Identify which cell holds the provided text, then report its (X, Y) central coordinate. 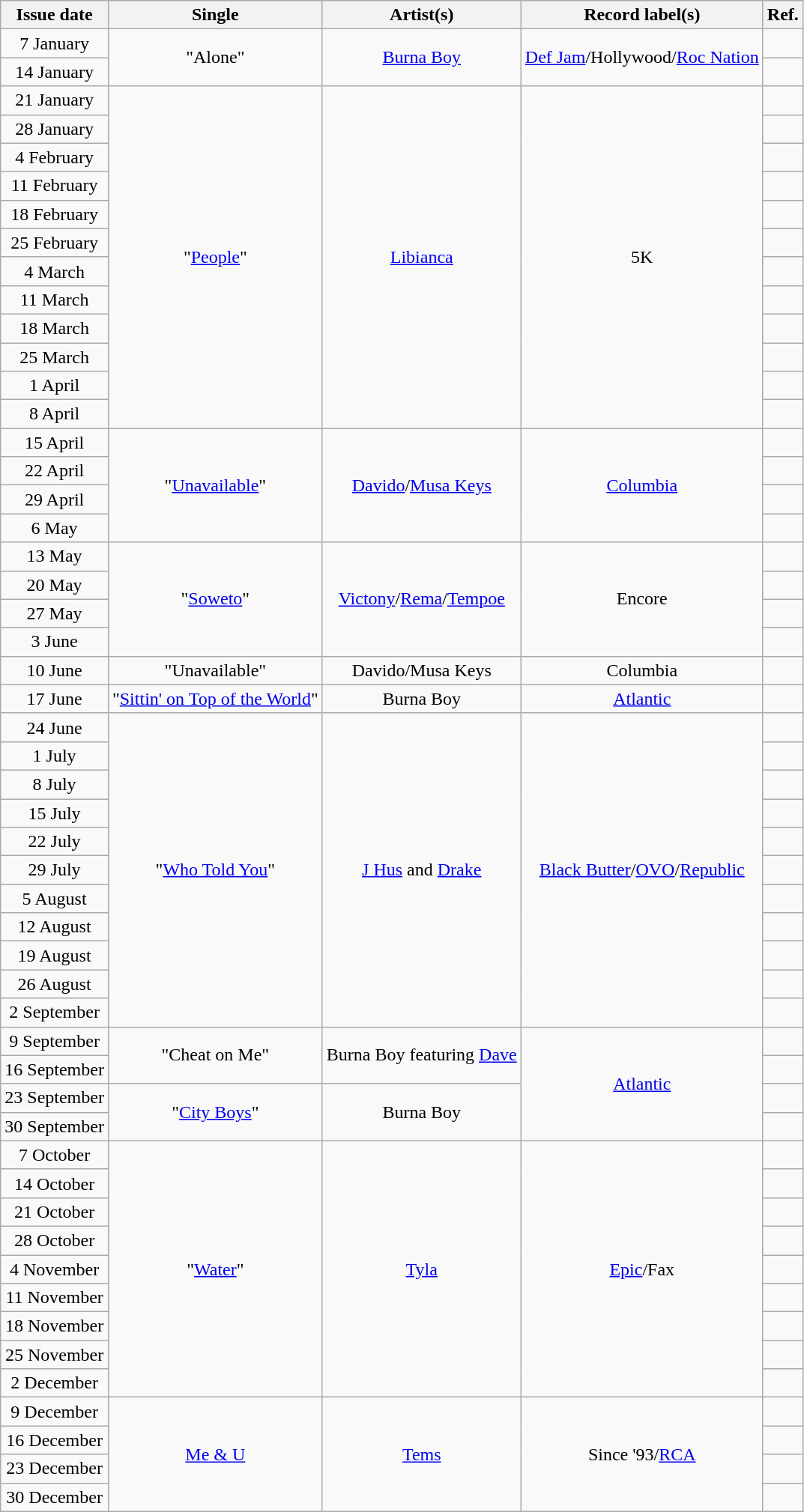
18 November (55, 1326)
29 July (55, 870)
14 January (55, 72)
24 June (55, 727)
27 May (55, 613)
30 December (55, 1497)
11 November (55, 1298)
Burna Boy featuring Dave (421, 1055)
Epic/Fax (641, 1269)
4 November (55, 1269)
Victony/Rema/Tempoe (421, 599)
29 April (55, 500)
16 September (55, 1069)
5 August (55, 899)
Issue date (55, 15)
6 May (55, 528)
8 April (55, 414)
7 January (55, 43)
"City Boys" (215, 1112)
19 August (55, 956)
9 December (55, 1412)
25 March (55, 357)
2 December (55, 1383)
2 September (55, 1012)
Def Jam/Hollywood/Roc Nation (641, 58)
23 December (55, 1469)
Black Butter/OVO/Republic (641, 870)
"Alone" (215, 58)
"Sittin' on Top of the World" (215, 699)
21 October (55, 1212)
Encore (641, 599)
"Water" (215, 1269)
11 February (55, 186)
22 April (55, 471)
Single (215, 15)
"People" (215, 258)
"Soweto" (215, 599)
28 October (55, 1240)
9 September (55, 1041)
Tyla (421, 1269)
Me & U (215, 1454)
Record label(s) (641, 15)
25 November (55, 1355)
4 March (55, 271)
5K (641, 258)
Tems (421, 1454)
21 January (55, 100)
10 June (55, 670)
22 July (55, 842)
15 April (55, 443)
20 May (55, 585)
18 February (55, 214)
16 December (55, 1440)
28 January (55, 129)
"Cheat on Me" (215, 1055)
1 April (55, 386)
17 June (55, 699)
Artist(s) (421, 15)
26 August (55, 984)
30 September (55, 1126)
14 October (55, 1183)
15 July (55, 813)
J Hus and Drake (421, 870)
"Who Told You" (215, 870)
3 June (55, 642)
7 October (55, 1155)
Since '93/RCA (641, 1454)
18 March (55, 328)
25 February (55, 243)
1 July (55, 756)
11 March (55, 300)
Libianca (421, 258)
Ref. (782, 15)
13 May (55, 556)
8 July (55, 784)
23 September (55, 1098)
4 February (55, 157)
12 August (55, 927)
